Capture the cell that displays the provided text and extract its (X, Y) central coordinate. 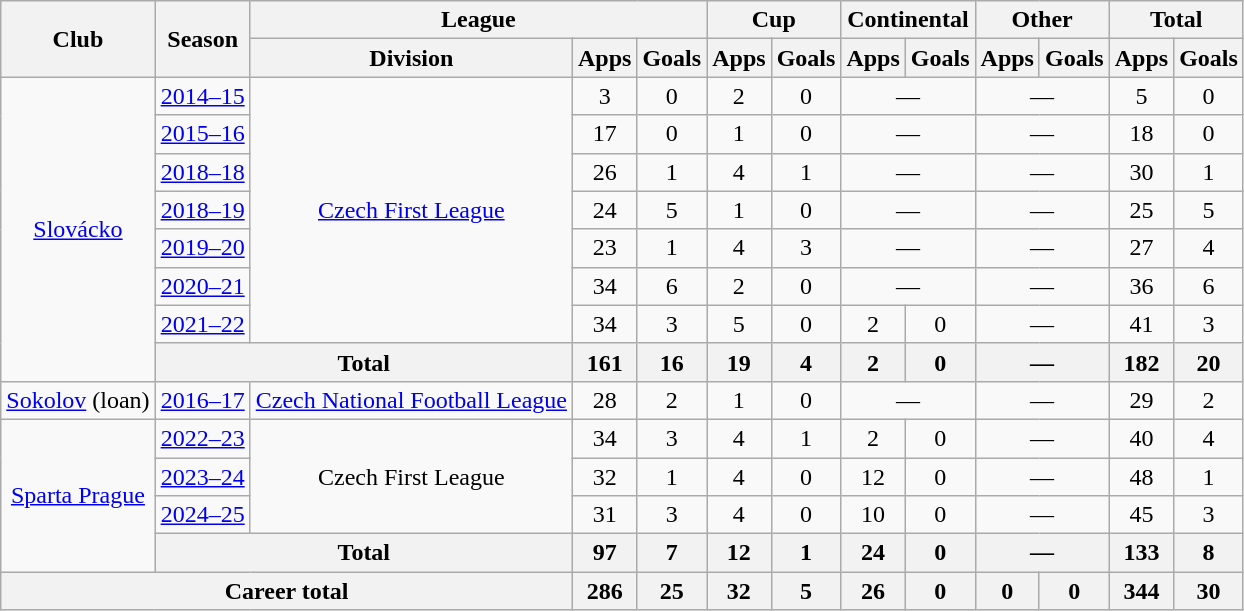
10 (873, 515)
41 (1141, 324)
2020–21 (202, 286)
23 (604, 248)
2021–22 (202, 324)
Season (202, 39)
8 (1209, 553)
36 (1141, 286)
28 (604, 400)
29 (1141, 400)
2018–19 (202, 210)
7 (672, 553)
31 (604, 515)
2016–17 (202, 400)
286 (604, 591)
Sokolov (loan) (78, 400)
Cup (774, 20)
Slovácko (78, 229)
16 (672, 362)
2018–18 (202, 172)
2019–20 (202, 248)
Career total (287, 591)
2014–15 (202, 96)
2023–24 (202, 477)
133 (1141, 553)
18 (1141, 134)
344 (1141, 591)
Continental (908, 20)
17 (604, 134)
Other (1042, 20)
161 (604, 362)
45 (1141, 515)
Division (411, 58)
Czech National Football League (411, 400)
182 (1141, 362)
19 (739, 362)
Sparta Prague (78, 495)
48 (1141, 477)
2022–23 (202, 438)
2015–16 (202, 134)
40 (1141, 438)
27 (1141, 248)
League (478, 20)
Club (78, 39)
20 (1209, 362)
2024–25 (202, 515)
97 (604, 553)
